Find where the given text appears and provide that cell's center as (X, Y) coordinate. 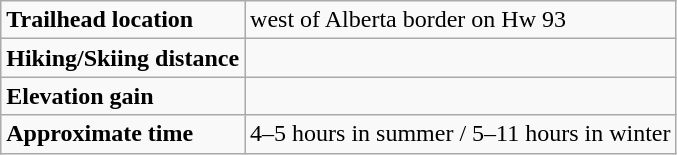
west of Alberta border on Hw 93 (460, 20)
Hiking/Skiing distance (123, 58)
Elevation gain (123, 96)
4–5 hours in summer / 5–11 hours in winter (460, 134)
Approximate time (123, 134)
Trailhead location (123, 20)
